From the cell containing the given text, extract its center point as [x, y] coordinate. 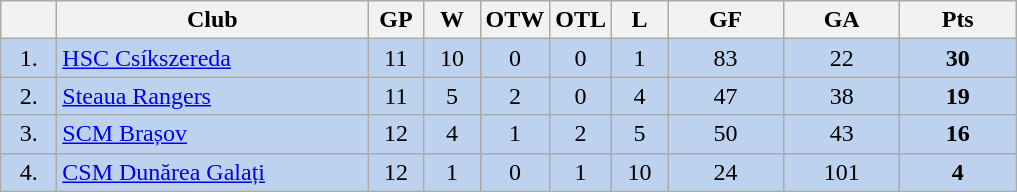
GF [726, 20]
83 [726, 58]
SCM Brașov [212, 134]
GP [396, 20]
22 [842, 58]
16 [958, 134]
OTW [515, 20]
4. [29, 172]
Pts [958, 20]
47 [726, 96]
101 [842, 172]
GA [842, 20]
Steaua Rangers [212, 96]
L [640, 20]
2. [29, 96]
3. [29, 134]
OTL [581, 20]
38 [842, 96]
1. [29, 58]
43 [842, 134]
CSM Dunărea Galați [212, 172]
24 [726, 172]
50 [726, 134]
Club [212, 20]
W [452, 20]
30 [958, 58]
19 [958, 96]
HSC Csíkszereda [212, 58]
